Provide the [X, Y] coordinate of the cell's center where the given text is located.  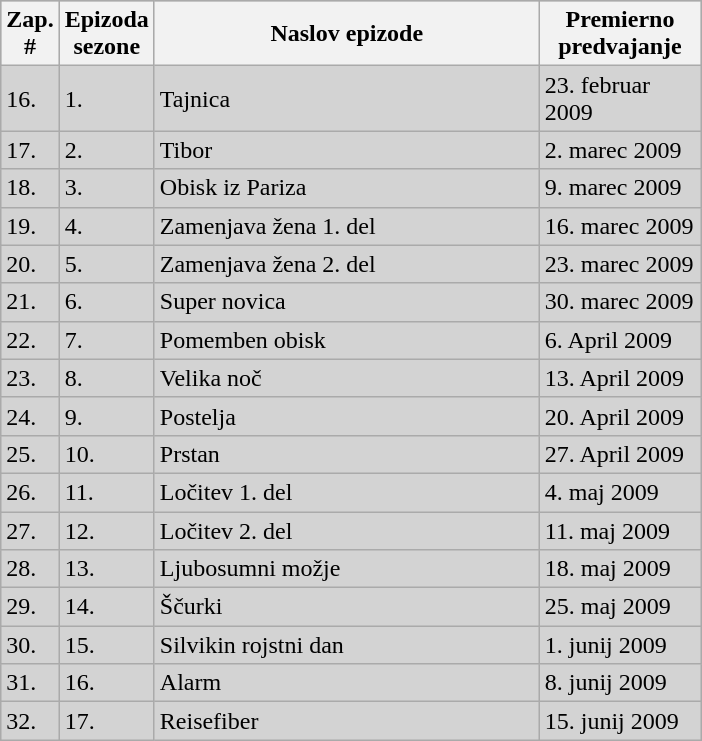
28. [30, 569]
Ločitev 2. del [346, 531]
20. [30, 264]
30. [30, 645]
11. maj 2009 [620, 531]
15. junij 2009 [620, 721]
9. marec 2009 [620, 188]
12. [106, 531]
Ločitev 1. del [346, 492]
7. [106, 340]
Reisefiber [346, 721]
25. maj 2009 [620, 607]
Alarm [346, 683]
13. April 2009 [620, 378]
24. [30, 416]
13. [106, 569]
Ljubosumni možje [346, 569]
6. April 2009 [620, 340]
23. marec 2009 [620, 264]
Tajnica [346, 98]
9. [106, 416]
1. junij 2009 [620, 645]
2. marec 2009 [620, 150]
27. April 2009 [620, 454]
10. [106, 454]
14. [106, 607]
30. marec 2009 [620, 302]
11. [106, 492]
6. [106, 302]
8. [106, 378]
Prstan [346, 454]
21. [30, 302]
Premiernopredvajanje [620, 34]
Postelja [346, 416]
1. [106, 98]
31. [30, 683]
19. [30, 226]
29. [30, 607]
Ščurki [346, 607]
Super novica [346, 302]
4. [106, 226]
Tibor [346, 150]
26. [30, 492]
18. maj 2009 [620, 569]
Zamenjava žena 1. del [346, 226]
8. junij 2009 [620, 683]
16. marec 2009 [620, 226]
5. [106, 264]
20. April 2009 [620, 416]
15. [106, 645]
Zap.# [30, 34]
Silvikin rojstni dan [346, 645]
25. [30, 454]
4. maj 2009 [620, 492]
Epizodasezone [106, 34]
2. [106, 150]
23. [30, 378]
22. [30, 340]
Zamenjava žena 2. del [346, 264]
Pomemben obisk [346, 340]
Velika noč [346, 378]
Naslov epizode [346, 34]
32. [30, 721]
Obisk iz Pariza [346, 188]
3. [106, 188]
27. [30, 531]
18. [30, 188]
23. februar 2009 [620, 98]
